Provide the [x, y] coordinate of the cell's center where the given text is located.  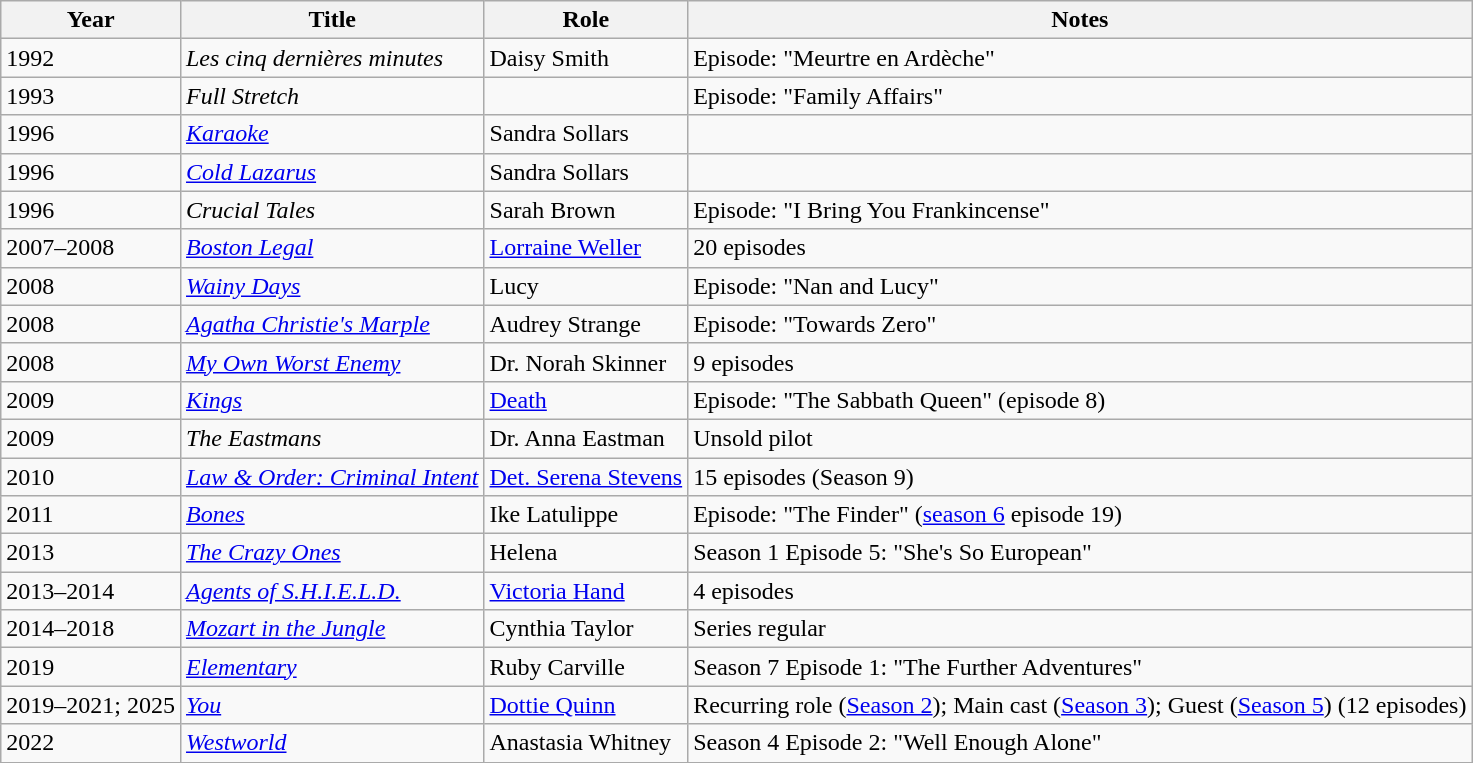
Ruby Carville [586, 667]
Law & Order: Criminal Intent [332, 477]
Cynthia Taylor [586, 629]
2019–2021; 2025 [91, 705]
Episode: "I Bring You Frankincense" [1080, 210]
2014–2018 [91, 629]
2019 [91, 667]
The Crazy Ones [332, 553]
Westworld [332, 743]
Episode: "Meurtre en Ardèche" [1080, 58]
2013 [91, 553]
Dottie Quinn [586, 705]
My Own Worst Enemy [332, 362]
Season 7 Episode 1: "The Further Adventures" [1080, 667]
Wainy Days [332, 286]
Daisy Smith [586, 58]
Elementary [332, 667]
Season 1 Episode 5: "She's So European" [1080, 553]
Episode: "The Finder" (season 6 episode 19) [1080, 515]
Title [332, 20]
Unsold pilot [1080, 438]
Death [586, 400]
Episode: "Towards Zero" [1080, 324]
2011 [91, 515]
Sarah Brown [586, 210]
9 episodes [1080, 362]
Season 4 Episode 2: "Well Enough Alone" [1080, 743]
1993 [91, 96]
Crucial Tales [332, 210]
2010 [91, 477]
4 episodes [1080, 591]
Episode: "Family Affairs" [1080, 96]
15 episodes (Season 9) [1080, 477]
2022 [91, 743]
2013–2014 [91, 591]
Cold Lazarus [332, 172]
Mozart in the Jungle [332, 629]
Victoria Hand [586, 591]
Boston Legal [332, 248]
Les cinq dernières minutes [332, 58]
Anastasia Whitney [586, 743]
Kings [332, 400]
Recurring role (Season 2); Main cast (Season 3); Guest (Season 5) (12 episodes) [1080, 705]
Full Stretch [332, 96]
Episode: "The Sabbath Queen" (episode 8) [1080, 400]
Series regular [1080, 629]
Bones [332, 515]
Agatha Christie's Marple [332, 324]
Det. Serena Stevens [586, 477]
Audrey Strange [586, 324]
Dr. Anna Eastman [586, 438]
Role [586, 20]
Year [91, 20]
The Eastmans [332, 438]
2007–2008 [91, 248]
1992 [91, 58]
20 episodes [1080, 248]
Dr. Norah Skinner [586, 362]
You [332, 705]
Episode: "Nan and Lucy" [1080, 286]
Lorraine Weller [586, 248]
Ike Latulippe [586, 515]
Notes [1080, 20]
Agents of S.H.I.E.L.D. [332, 591]
Karaoke [332, 134]
Helena [586, 553]
Lucy [586, 286]
